Determine the [x, y] coordinate at the center of the cell enclosing the given text.  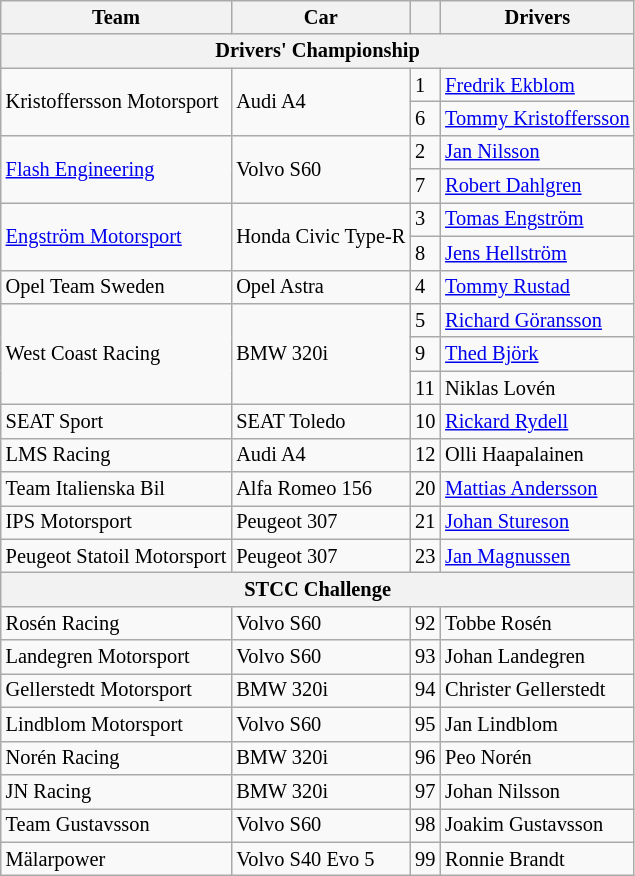
STCC Challenge [318, 589]
92 [425, 623]
3 [425, 219]
Kristoffersson Motorsport [116, 102]
21 [425, 522]
Fredrik Ekblom [537, 85]
Thed Björk [537, 354]
12 [425, 455]
Drivers [537, 17]
5 [425, 320]
Christer Gellerstedt [537, 690]
6 [425, 118]
Gellerstedt Motorsport [116, 690]
Johan Landegren [537, 657]
Drivers' Championship [318, 51]
Johan Stureson [537, 522]
JN Racing [116, 791]
Volvo S40 Evo 5 [320, 859]
Opel Astra [320, 287]
IPS Motorsport [116, 522]
Joakim Gustavsson [537, 825]
Team Italienska Bil [116, 489]
Rickard Rydell [537, 421]
Jens Hellström [537, 253]
9 [425, 354]
Richard Göransson [537, 320]
Johan Nilsson [537, 791]
Norén Racing [116, 758]
8 [425, 253]
7 [425, 186]
Alfa Romeo 156 [320, 489]
Opel Team Sweden [116, 287]
Honda Civic Type-R [320, 236]
Ronnie Brandt [537, 859]
95 [425, 724]
2 [425, 152]
Jan Lindblom [537, 724]
Mälarpower [116, 859]
West Coast Racing [116, 354]
Lindblom Motorsport [116, 724]
Tomas Engström [537, 219]
Flash Engineering [116, 168]
Team Gustavsson [116, 825]
Landegren Motorsport [116, 657]
Mattias Andersson [537, 489]
23 [425, 556]
Tobbe Rosén [537, 623]
Niklas Lovén [537, 388]
LMS Racing [116, 455]
Robert Dahlgren [537, 186]
93 [425, 657]
98 [425, 825]
10 [425, 421]
Tommy Rustad [537, 287]
Olli Haapalainen [537, 455]
Peugeot Statoil Motorsport [116, 556]
4 [425, 287]
11 [425, 388]
Peo Norén [537, 758]
Car [320, 17]
Jan Magnussen [537, 556]
96 [425, 758]
Engström Motorsport [116, 236]
Jan Nilsson [537, 152]
20 [425, 489]
1 [425, 85]
99 [425, 859]
Tommy Kristoffersson [537, 118]
SEAT Toledo [320, 421]
Team [116, 17]
SEAT Sport [116, 421]
Rosén Racing [116, 623]
97 [425, 791]
94 [425, 690]
